Capture the cell that displays the provided text and extract its [X, Y] central coordinate. 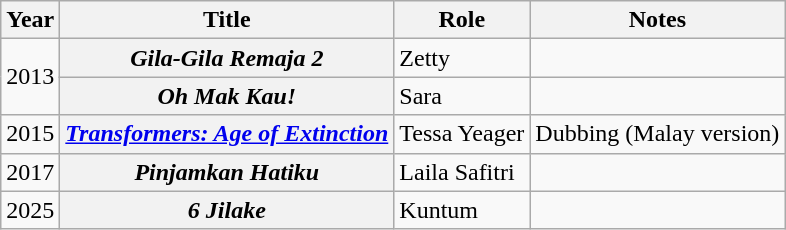
2025 [30, 210]
Notes [658, 20]
Laila Safitri [462, 172]
Kuntum [462, 210]
Sara [462, 96]
Year [30, 20]
Oh Mak Kau! [227, 96]
Pinjamkan Hatiku [227, 172]
Role [462, 20]
Tessa Yeager [462, 134]
6 Jilake [227, 210]
Zetty [462, 58]
2015 [30, 134]
2017 [30, 172]
2013 [30, 77]
Title [227, 20]
Transformers: Age of Extinction [227, 134]
Dubbing (Malay version) [658, 134]
Gila-Gila Remaja 2 [227, 58]
